Determine the (x, y) coordinate at the center of the cell enclosing the given text.  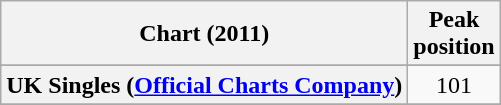
Peakposition (454, 34)
Chart (2011) (204, 34)
UK Singles (Official Charts Company) (204, 85)
101 (454, 85)
